Determine the (x, y) coordinate at the center of the cell enclosing the given text.  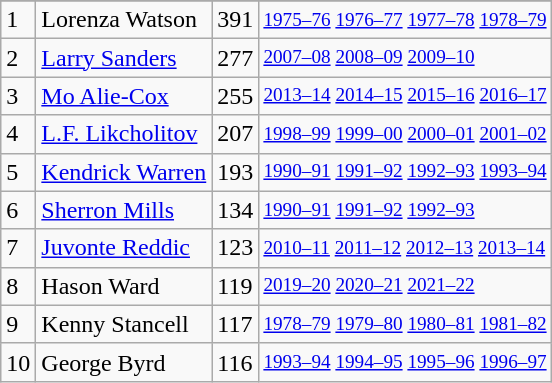
2007–08 2008–09 2009–10 (405, 58)
Kendrick Warren (124, 172)
116 (236, 362)
1998–99 1999–00 2000–01 2001–02 (405, 134)
2010–11 2011–12 2012–13 2013–14 (405, 248)
2 (18, 58)
4 (18, 134)
George Byrd (124, 362)
Larry Sanders (124, 58)
117 (236, 324)
10 (18, 362)
1993–94 1994–95 1995–96 1996–97 (405, 362)
1978–79 1979–80 1980–81 1981–82 (405, 324)
5 (18, 172)
119 (236, 286)
L.F. Likcholitov (124, 134)
Hason Ward (124, 286)
3 (18, 96)
1975–76 1976–77 1977–78 1978–79 (405, 20)
Kenny Stancell (124, 324)
207 (236, 134)
1 (18, 20)
Lorenza Watson (124, 20)
6 (18, 210)
123 (236, 248)
Mo Alie-Cox (124, 96)
255 (236, 96)
7 (18, 248)
Juvonte Reddic (124, 248)
2013–14 2014–15 2015–16 2016–17 (405, 96)
9 (18, 324)
193 (236, 172)
134 (236, 210)
8 (18, 286)
1990–91 1991–92 1992–93 (405, 210)
1990–91 1991–92 1992–93 1993–94 (405, 172)
2019–20 2020–21 2021–22 (405, 286)
277 (236, 58)
Sherron Mills (124, 210)
391 (236, 20)
